Extract the (X, Y) coordinate from the center of the cell holding the provided text.  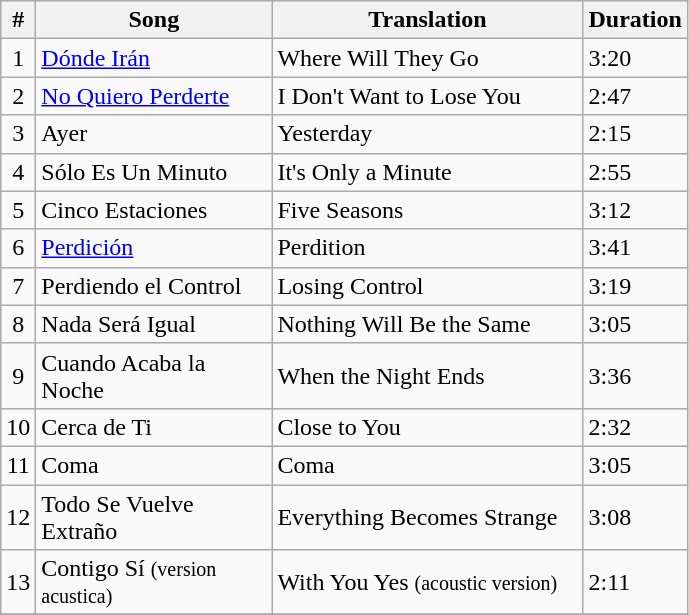
7 (18, 286)
2:15 (635, 134)
Perdiendo el Control (154, 286)
11 (18, 465)
6 (18, 248)
When the Night Ends (428, 376)
Everything Becomes Strange (428, 516)
Sólo Es Un Minuto (154, 172)
12 (18, 516)
3:19 (635, 286)
Dónde Irán (154, 58)
3:36 (635, 376)
Cuando Acaba la Noche (154, 376)
3:41 (635, 248)
Where Will They Go (428, 58)
Close to You (428, 427)
Cerca de Ti (154, 427)
It's Only a Minute (428, 172)
4 (18, 172)
2 (18, 96)
2:11 (635, 582)
Nada Será Igual (154, 324)
3:20 (635, 58)
2:32 (635, 427)
I Don't Want to Lose You (428, 96)
# (18, 20)
Yesterday (428, 134)
13 (18, 582)
Perdition (428, 248)
Translation (428, 20)
Perdición (154, 248)
Cinco Estaciones (154, 210)
5 (18, 210)
With You Yes (acoustic version) (428, 582)
No Quiero Perderte (154, 96)
Losing Control (428, 286)
Song (154, 20)
Todo Se Vuelve Extraño (154, 516)
Five Seasons (428, 210)
3:12 (635, 210)
3 (18, 134)
1 (18, 58)
Contigo Sí (version acustica) (154, 582)
Duration (635, 20)
9 (18, 376)
Ayer (154, 134)
10 (18, 427)
2:55 (635, 172)
Nothing Will Be the Same (428, 324)
8 (18, 324)
3:08 (635, 516)
2:47 (635, 96)
